Search for the cell housing the specified text and yield its (x, y) center coordinate. 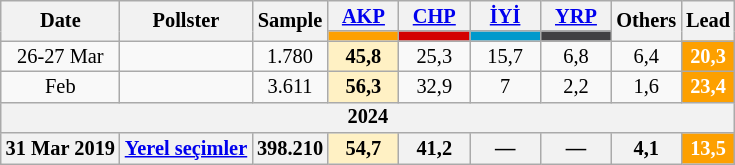
6,4 (646, 56)
41,2 (434, 148)
13,5 (708, 148)
Sample (290, 20)
Pollster (186, 20)
Date (60, 20)
Lead (708, 20)
4,1 (646, 148)
23,4 (708, 86)
1,6 (646, 86)
26-27 Mar (60, 56)
45,8 (364, 56)
AKP (364, 16)
YRP (576, 16)
Feb (60, 86)
CHP (434, 16)
56,3 (364, 86)
15,7 (506, 56)
2,2 (576, 86)
25,3 (434, 56)
6,8 (576, 56)
398.210 (290, 148)
İYİ (506, 16)
3.611 (290, 86)
7 (506, 86)
20,3 (708, 56)
1.780 (290, 56)
Yerel seçimler (186, 148)
54,7 (364, 148)
32,9 (434, 86)
31 Mar 2019 (60, 148)
Others (646, 20)
2024 (368, 118)
